Identify which cell holds the provided text, then report its (X, Y) central coordinate. 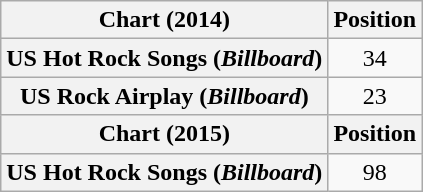
98 (375, 172)
23 (375, 96)
34 (375, 58)
Chart (2015) (164, 134)
Chart (2014) (164, 20)
US Rock Airplay (Billboard) (164, 96)
